Extract the (X, Y) coordinate from the center of the cell holding the provided text.  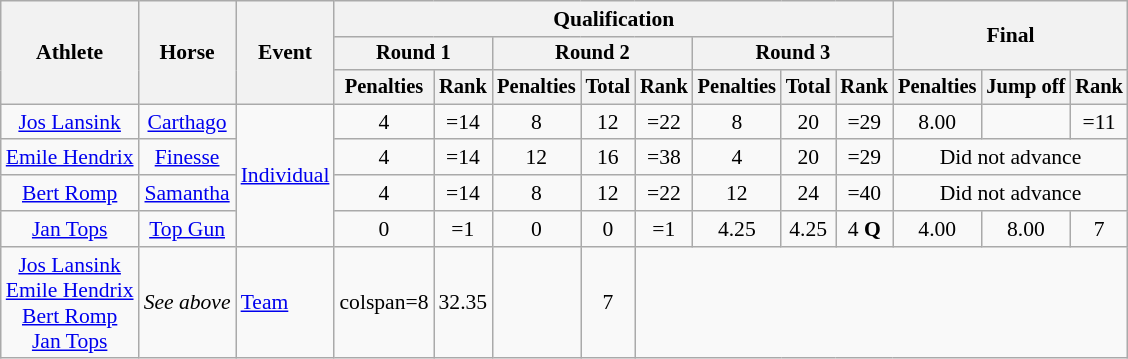
Jos Lansink (70, 122)
Final (1010, 36)
32.35 (464, 303)
Qualification (614, 19)
Carthago (188, 122)
Round 3 (793, 54)
Team (286, 303)
4 Q (865, 229)
4.00 (937, 229)
Bert Romp (70, 193)
Jump off (1026, 87)
=38 (664, 158)
Jos LansinkEmile HendrixBert RompJan Tops (70, 303)
Round 1 (413, 54)
Finesse (188, 158)
Event (286, 52)
Emile Hendrix (70, 158)
See above (188, 303)
Round 2 (592, 54)
Athlete (70, 52)
=40 (865, 193)
=11 (1099, 122)
Horse (188, 52)
colspan=8 (384, 303)
Jan Tops (70, 229)
24 (808, 193)
16 (608, 158)
Top Gun (188, 229)
Individual (286, 175)
Samantha (188, 193)
